From the cell containing the given text, extract its center point as [x, y] coordinate. 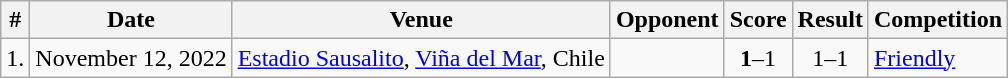
Friendly [938, 58]
Result [830, 20]
Score [758, 20]
Estadio Sausalito, Viña del Mar, Chile [421, 58]
Opponent [667, 20]
Competition [938, 20]
Venue [421, 20]
# [16, 20]
1. [16, 58]
November 12, 2022 [131, 58]
Date [131, 20]
